Find where the given text appears and provide that cell's center as (x, y) coordinate. 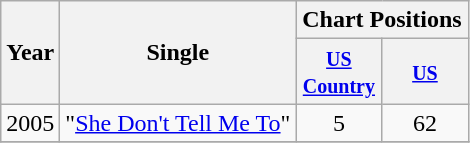
US Country (339, 72)
US (425, 72)
Chart Positions (382, 20)
2005 (30, 123)
"She Don't Tell Me To" (178, 123)
62 (425, 123)
Year (30, 52)
5 (339, 123)
Single (178, 52)
